For the text-containing cell, return its midpoint in (X, Y) coordinate format. 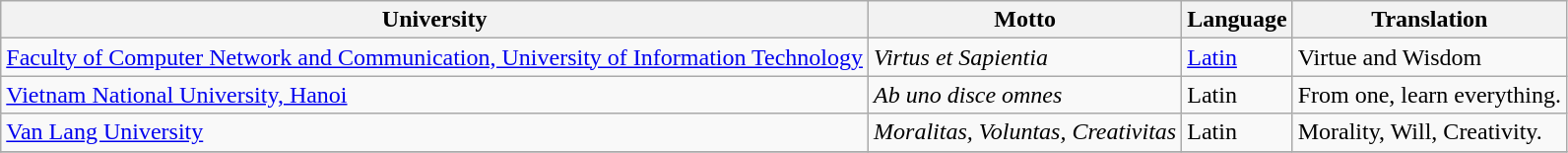
Faculty of Computer Network and Communication, University of Information Technology (435, 57)
Virtus et Sapientia (1025, 57)
Moralitas, Voluntas, Creativitas (1025, 132)
Van Lang University (435, 132)
Translation (1429, 20)
Motto (1025, 20)
Language (1237, 20)
From one, learn everything. (1429, 95)
Morality, Will, Creativity. (1429, 132)
Vietnam National University, Hanoi (435, 95)
University (435, 20)
Virtue and Wisdom (1429, 57)
Ab uno disce omnes (1025, 95)
